Search for the cell housing the specified text and yield its [x, y] center coordinate. 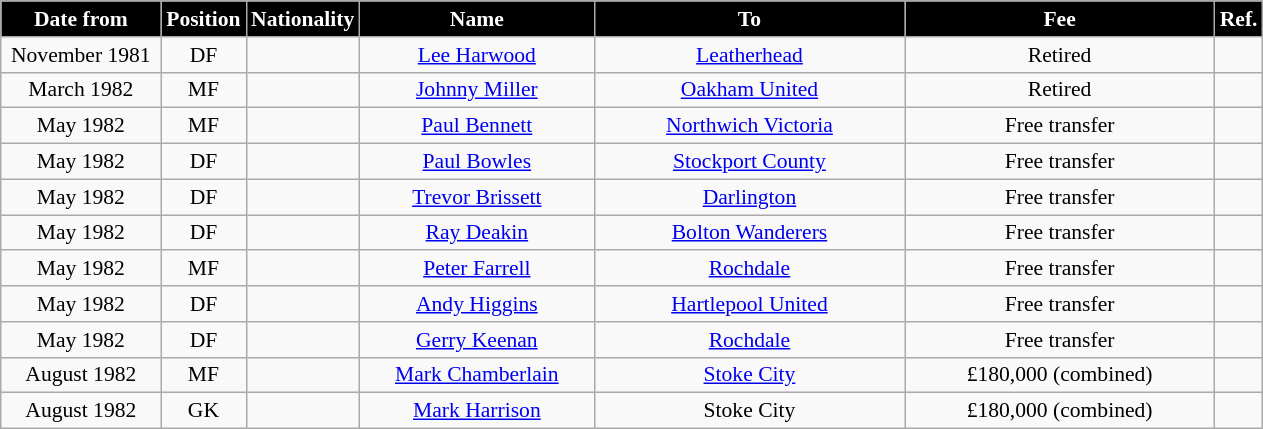
Ref. [1239, 19]
Nationality [302, 19]
GK [204, 411]
Stockport County [749, 162]
Ray Deakin [476, 233]
Date from [81, 19]
Paul Bowles [476, 162]
Fee [1060, 19]
Andy Higgins [476, 304]
Darlington [749, 197]
Johnny Miller [476, 90]
Name [476, 19]
Peter Farrell [476, 269]
Oakham United [749, 90]
March 1982 [81, 90]
Hartlepool United [749, 304]
Leatherhead [749, 55]
Mark Chamberlain [476, 375]
Gerry Keenan [476, 340]
Mark Harrison [476, 411]
Northwich Victoria [749, 126]
November 1981 [81, 55]
Trevor Brissett [476, 197]
Paul Bennett [476, 126]
To [749, 19]
Bolton Wanderers [749, 233]
Position [204, 19]
Lee Harwood [476, 55]
